Find where the given text appears and provide that cell's center as (x, y) coordinate. 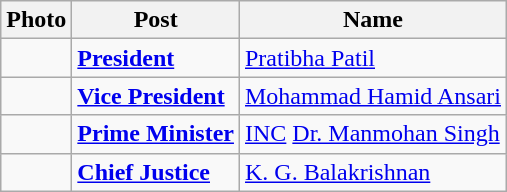
Chief Justice (156, 172)
Name (372, 20)
Prime Minister (156, 134)
Vice President (156, 96)
K. G. Balakrishnan (372, 172)
Pratibha Patil (372, 58)
President (156, 58)
Mohammad Hamid Ansari (372, 96)
INC Dr. Manmohan Singh (372, 134)
Photo (36, 20)
Post (156, 20)
